Extract the (X, Y) coordinate from the center of the cell holding the provided text.  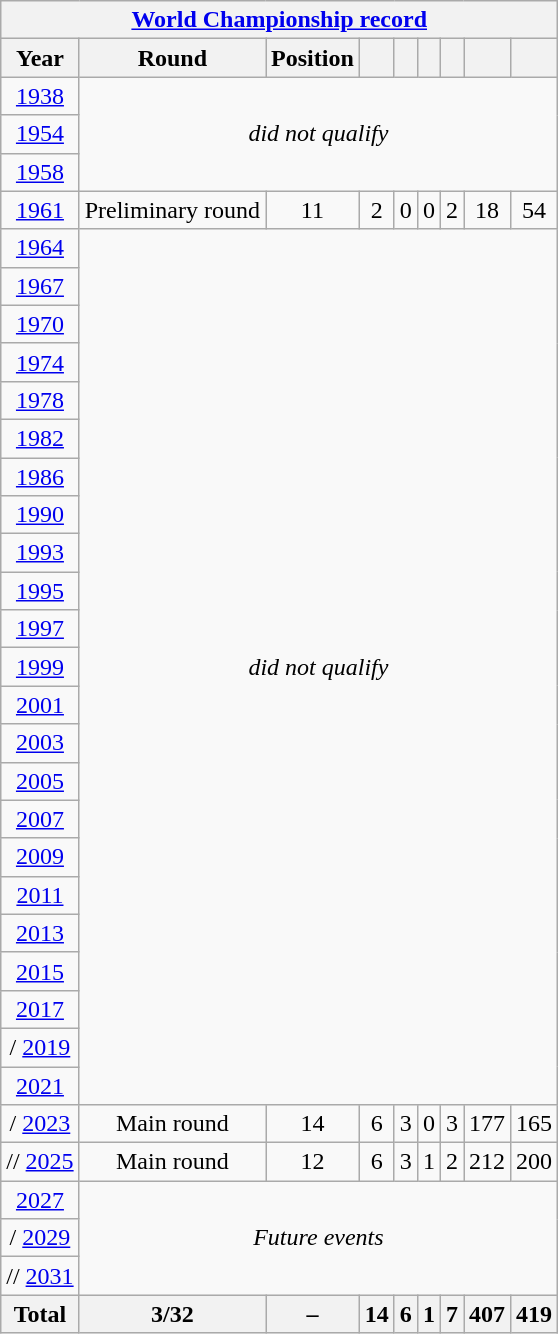
1961 (40, 210)
2027 (40, 1200)
1986 (40, 477)
1997 (40, 629)
177 (488, 1124)
1993 (40, 553)
Preliminary round (172, 210)
// 2031 (40, 1276)
419 (534, 1314)
1999 (40, 667)
3/32 (172, 1314)
200 (534, 1162)
212 (488, 1162)
// 2025 (40, 1162)
Future events (318, 1238)
Year (40, 58)
2021 (40, 1085)
2003 (40, 743)
2013 (40, 933)
1964 (40, 248)
1978 (40, 400)
Total (40, 1314)
54 (534, 210)
1938 (40, 96)
12 (313, 1162)
1974 (40, 362)
2007 (40, 819)
165 (534, 1124)
2005 (40, 781)
/ 2029 (40, 1238)
7 (452, 1314)
1954 (40, 134)
1982 (40, 438)
1990 (40, 515)
– (313, 1314)
/ 2023 (40, 1124)
407 (488, 1314)
1995 (40, 591)
2001 (40, 705)
Round (172, 58)
2015 (40, 971)
1967 (40, 286)
World Championship record (280, 20)
11 (313, 210)
2017 (40, 1009)
2011 (40, 895)
1958 (40, 172)
1970 (40, 324)
2009 (40, 857)
18 (488, 210)
/ 2019 (40, 1047)
Position (313, 58)
